Search for the cell housing the specified text and yield its [x, y] center coordinate. 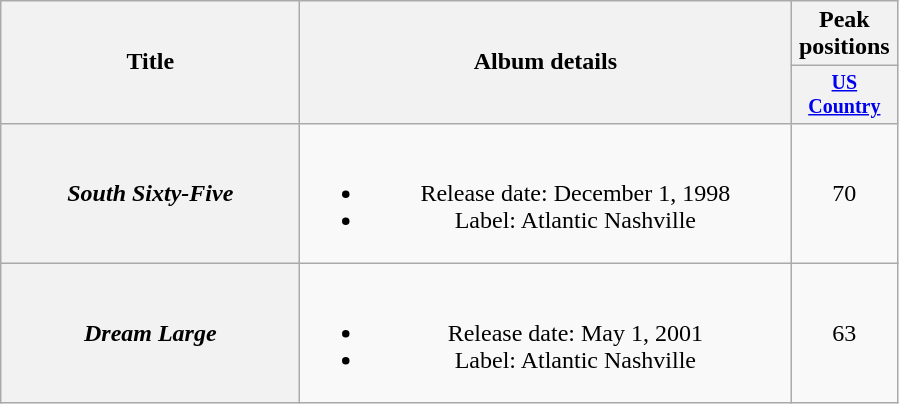
Title [150, 62]
Release date: December 1, 1998Label: Atlantic Nashville [546, 193]
70 [844, 193]
Album details [546, 62]
Peak positions [844, 34]
US Country [844, 94]
Dream Large [150, 333]
Release date: May 1, 2001Label: Atlantic Nashville [546, 333]
South Sixty-Five [150, 193]
63 [844, 333]
